Detect which cell encompasses the target text, then output its (X, Y) center coordinate. 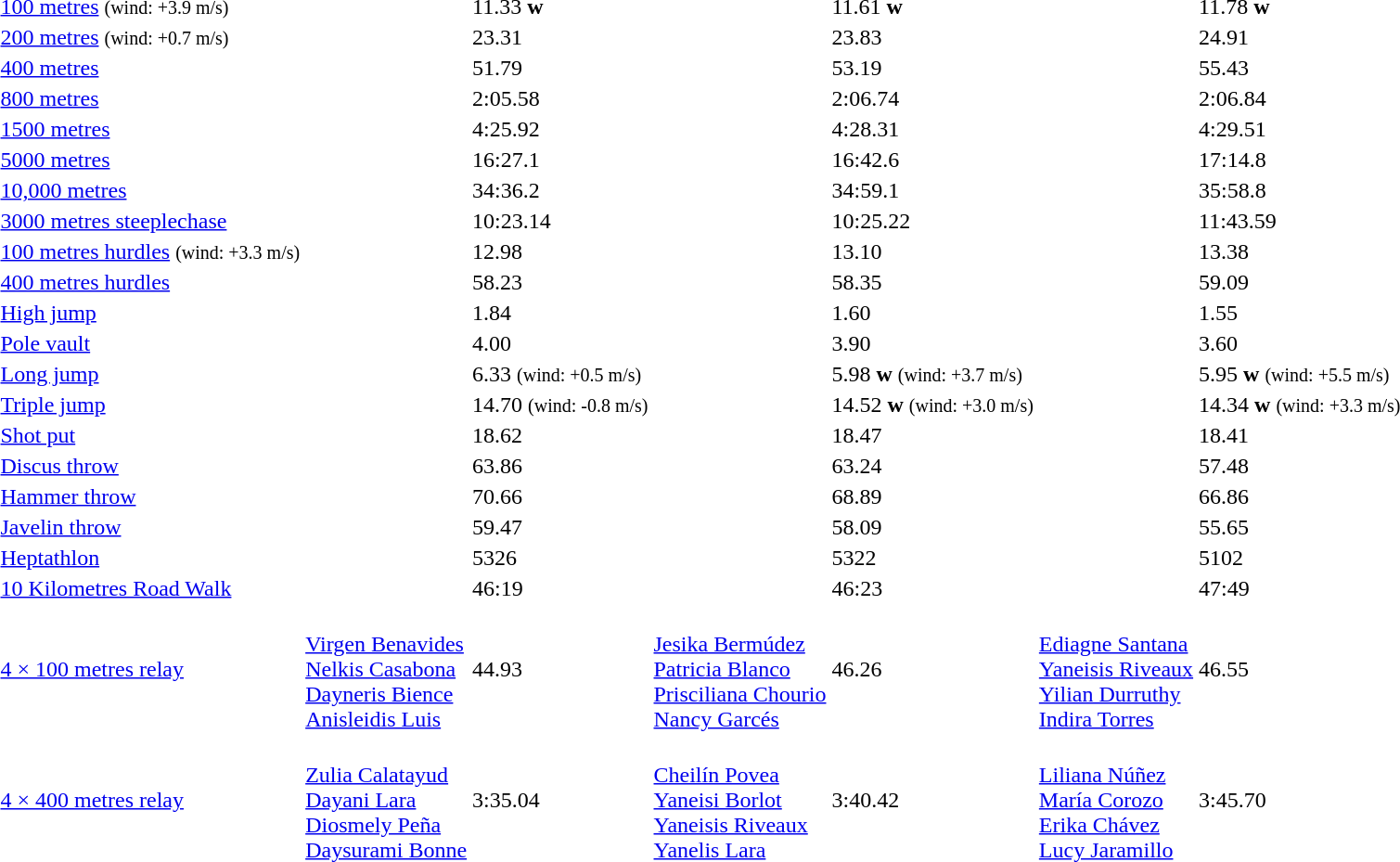
4:25.92 (560, 129)
4:28.31 (932, 129)
5326 (560, 558)
12.98 (560, 251)
13.10 (932, 251)
23.83 (932, 37)
58.23 (560, 282)
46:23 (932, 588)
58.35 (932, 282)
1.84 (560, 313)
16:42.6 (932, 160)
68.89 (932, 496)
10:25.22 (932, 221)
5322 (932, 558)
70.66 (560, 496)
14.70 (wind: -0.8 m/s) (560, 405)
1.60 (932, 313)
5.98 w (wind: +3.7 m/s) (932, 374)
3.90 (932, 343)
46:19 (560, 588)
46.26 (932, 669)
18.47 (932, 435)
23.31 (560, 37)
63.24 (932, 466)
18.62 (560, 435)
Virgen Benavides Nelkis Casabona Dayneris Bience Anisleidis Luis (386, 669)
34:59.1 (932, 190)
53.19 (932, 68)
58.09 (932, 527)
4.00 (560, 343)
Ediagne Santana Yaneisis Riveaux Yilian Durruthy Indira Torres (1115, 669)
63.86 (560, 466)
Jesika Bermúdez Patricia Blanco Prisciliana Chourio Nancy Garcés (740, 669)
34:36.2 (560, 190)
51.79 (560, 68)
6.33 (wind: +0.5 m/s) (560, 374)
14.52 w (wind: +3.0 m/s) (932, 405)
59.47 (560, 527)
2:06.74 (932, 98)
2:05.58 (560, 98)
44.93 (560, 669)
16:27.1 (560, 160)
10:23.14 (560, 221)
